Return [X, Y] of the center of cell containing provided text 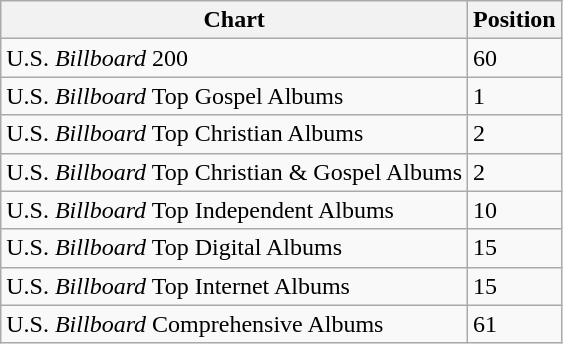
U.S. Billboard Top Christian Albums [234, 134]
60 [515, 58]
10 [515, 210]
Chart [234, 20]
1 [515, 96]
61 [515, 324]
Position [515, 20]
U.S. Billboard Top Digital Albums [234, 248]
U.S. Billboard Top Independent Albums [234, 210]
U.S. Billboard Top Christian & Gospel Albums [234, 172]
U.S. Billboard 200 [234, 58]
U.S. Billboard Comprehensive Albums [234, 324]
U.S. Billboard Top Gospel Albums [234, 96]
U.S. Billboard Top Internet Albums [234, 286]
